For the text-containing cell, return its midpoint in [x, y] coordinate format. 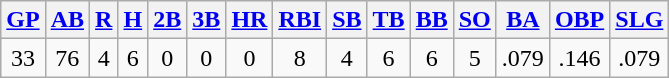
5 [474, 58]
BB [432, 20]
HR [250, 20]
OBP [579, 20]
R [104, 20]
AB [67, 20]
H [133, 20]
2B [168, 20]
GP [23, 20]
8 [300, 58]
33 [23, 58]
BA [522, 20]
SB [347, 20]
SO [474, 20]
TB [388, 20]
.146 [579, 58]
RBI [300, 20]
76 [67, 58]
3B [206, 20]
SLG [640, 20]
